Detect which cell encompasses the target text, then output its [x, y] center coordinate. 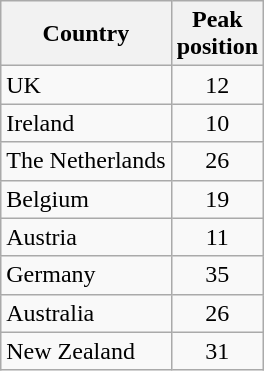
Austria [86, 237]
Peakposition [217, 34]
UK [86, 85]
31 [217, 351]
Ireland [86, 123]
Belgium [86, 199]
35 [217, 275]
The Netherlands [86, 161]
Country [86, 34]
12 [217, 85]
19 [217, 199]
Germany [86, 275]
10 [217, 123]
Australia [86, 313]
New Zealand [86, 351]
11 [217, 237]
